Search for the cell housing the specified text and yield its [X, Y] center coordinate. 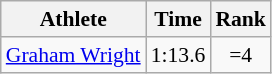
Time [178, 19]
Rank [240, 19]
1:13.6 [178, 55]
=4 [240, 55]
Graham Wright [74, 55]
Athlete [74, 19]
